From the cell containing the given text, extract its center point as (X, Y) coordinate. 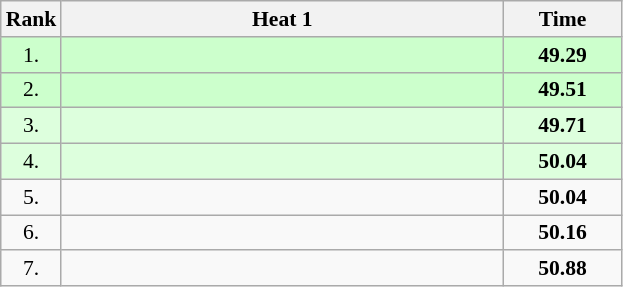
Time (562, 19)
4. (32, 162)
6. (32, 233)
50.88 (562, 269)
Heat 1 (282, 19)
49.29 (562, 55)
49.51 (562, 90)
1. (32, 55)
3. (32, 126)
5. (32, 197)
7. (32, 269)
2. (32, 90)
50.16 (562, 233)
Rank (32, 19)
49.71 (562, 126)
